Output the [X, Y] coordinate of the center of the cell containing the given text.  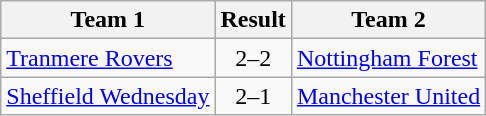
Manchester United [388, 96]
Result [253, 20]
2–1 [253, 96]
Nottingham Forest [388, 58]
Team 2 [388, 20]
Team 1 [108, 20]
2–2 [253, 58]
Sheffield Wednesday [108, 96]
Tranmere Rovers [108, 58]
